Determine the (X, Y) coordinate at the center of the cell enclosing the given text.  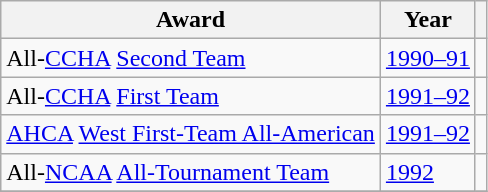
AHCA West First-Team All-American (191, 134)
Award (191, 20)
Year (428, 20)
All-NCAA All-Tournament Team (191, 172)
All-CCHA Second Team (191, 58)
1992 (428, 172)
All-CCHA First Team (191, 96)
1990–91 (428, 58)
